Locate the cell with the specified text and output its (x, y) center coordinate. 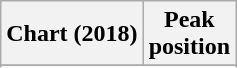
Chart (2018) (72, 34)
Peakposition (189, 34)
